Detect which cell encompasses the target text, then output its (X, Y) center coordinate. 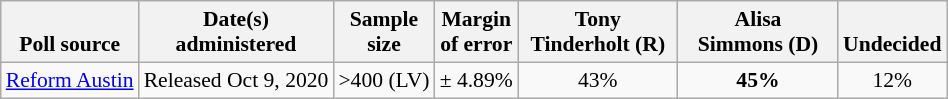
45% (758, 80)
43% (598, 80)
12% (892, 80)
Reform Austin (70, 80)
>400 (LV) (384, 80)
Released Oct 9, 2020 (236, 80)
TonyTinderholt (R) (598, 32)
Samplesize (384, 32)
AlisaSimmons (D) (758, 32)
Undecided (892, 32)
Poll source (70, 32)
Marginof error (476, 32)
± 4.89% (476, 80)
Date(s)administered (236, 32)
